Provide the [X, Y] coordinate of the cell's center where the given text is located.  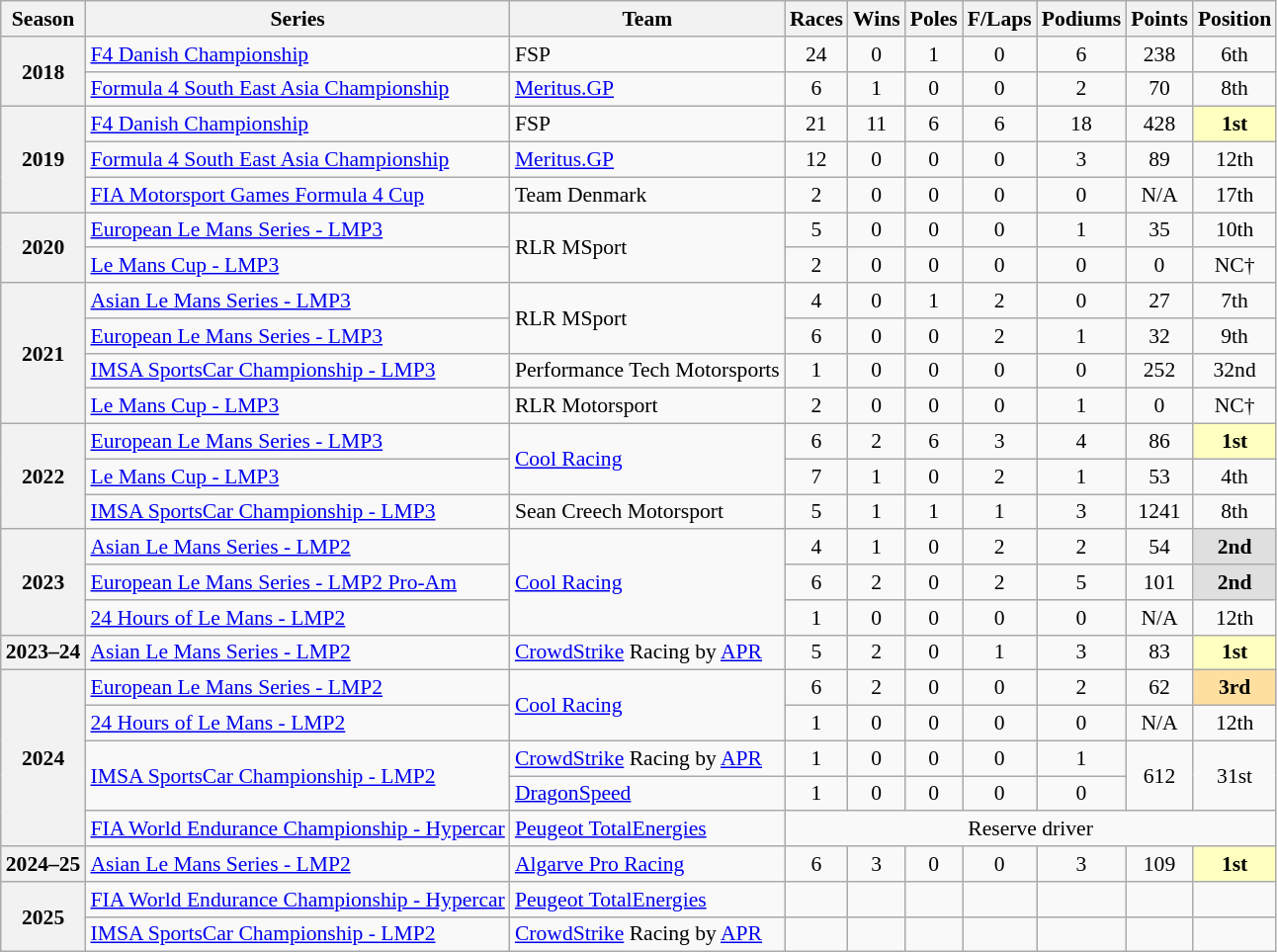
DragonSpeed [647, 794]
7th [1234, 301]
32nd [1234, 371]
2023–24 [43, 652]
2023 [43, 583]
1241 [1159, 512]
Sean Creech Motorsport [647, 512]
2025 [43, 917]
24 [816, 54]
101 [1159, 582]
Reserve driver [1031, 829]
32 [1159, 336]
Podiums [1081, 19]
252 [1159, 371]
62 [1159, 688]
Algarve Pro Racing [647, 864]
12 [816, 160]
89 [1159, 160]
Points [1159, 19]
RLR Motorsport [647, 406]
3rd [1234, 688]
Season [43, 19]
86 [1159, 442]
428 [1159, 125]
21 [816, 125]
2021 [43, 353]
European Le Mans Series - LMP2 Pro-Am [297, 582]
Series [297, 19]
11 [877, 125]
4th [1234, 476]
7 [816, 476]
54 [1159, 548]
F/Laps [1000, 19]
2020 [43, 247]
238 [1159, 54]
Team Denmark [647, 195]
18 [1081, 125]
Wins [877, 19]
10th [1234, 230]
109 [1159, 864]
FIA Motorsport Games Formula 4 Cup [297, 195]
612 [1159, 775]
European Le Mans Series - LMP2 [297, 688]
35 [1159, 230]
Team [647, 19]
2024–25 [43, 864]
2019 [43, 160]
2022 [43, 476]
9th [1234, 336]
Position [1234, 19]
Performance Tech Motorsports [647, 371]
70 [1159, 89]
31st [1234, 775]
53 [1159, 476]
27 [1159, 301]
83 [1159, 652]
17th [1234, 195]
Poles [934, 19]
Asian Le Mans Series - LMP3 [297, 301]
Races [816, 19]
2018 [43, 71]
6th [1234, 54]
2024 [43, 758]
